Determine the [x, y] coordinate at the center of the cell enclosing the given text.  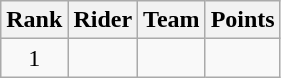
Points [242, 20]
Rider [103, 20]
Rank [34, 20]
Team [172, 20]
1 [34, 58]
